Extract the (x, y) coordinate from the center of the cell holding the provided text.  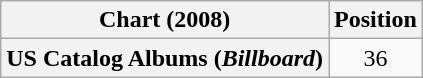
Chart (2008) (165, 20)
Position (376, 20)
36 (376, 58)
US Catalog Albums (Billboard) (165, 58)
